Scan for the cell matching the given text and deliver its (x, y) coordinate at center. 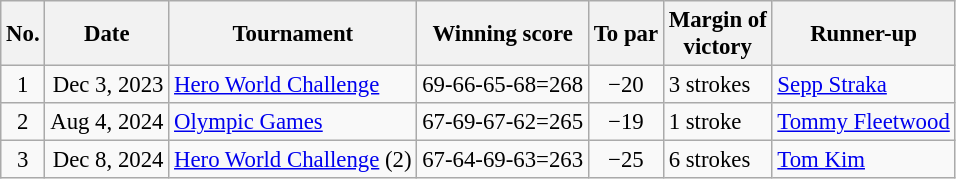
2 (23, 122)
No. (23, 34)
Dec 8, 2024 (107, 160)
1 stroke (718, 122)
Tommy Fleetwood (864, 122)
Tournament (293, 34)
−20 (626, 85)
67-69-67-62=265 (503, 122)
Hero World Challenge (293, 85)
3 strokes (718, 85)
Runner-up (864, 34)
Date (107, 34)
67-64-69-63=263 (503, 160)
−25 (626, 160)
Margin ofvictory (718, 34)
Sepp Straka (864, 85)
To par (626, 34)
69-66-65-68=268 (503, 85)
Dec 3, 2023 (107, 85)
Olympic Games (293, 122)
3 (23, 160)
Hero World Challenge (2) (293, 160)
Winning score (503, 34)
Aug 4, 2024 (107, 122)
−19 (626, 122)
Tom Kim (864, 160)
6 strokes (718, 160)
1 (23, 85)
